For the text-containing cell, return its midpoint in [x, y] coordinate format. 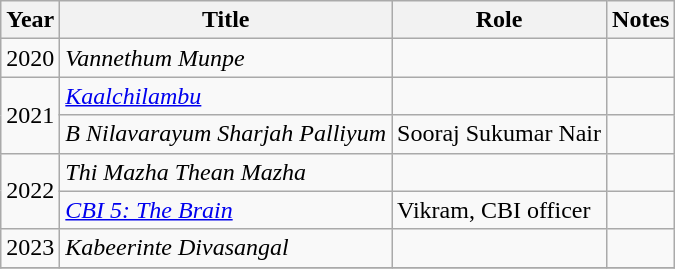
2023 [30, 248]
2022 [30, 191]
2021 [30, 115]
Vannethum Munpe [226, 58]
Role [500, 20]
Year [30, 20]
Notes [641, 20]
B Nilavarayum Sharjah Palliyum [226, 134]
Sooraj Sukumar Nair [500, 134]
Kaalchilambu [226, 96]
CBI 5: The Brain [226, 210]
Vikram, CBI officer [500, 210]
Kabeerinte Divasangal [226, 248]
Title [226, 20]
2020 [30, 58]
Thi Mazha Thean Mazha [226, 172]
